Identify which cell holds the provided text, then report its (X, Y) central coordinate. 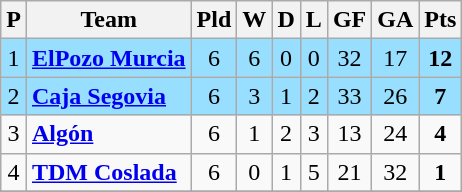
12 (440, 58)
W (254, 20)
Pld (214, 20)
33 (349, 96)
GF (349, 20)
D (286, 20)
P (14, 20)
Caja Segovia (108, 96)
L (314, 20)
13 (349, 134)
17 (396, 58)
Algón (108, 134)
TDM Coslada (108, 172)
21 (349, 172)
7 (440, 96)
Pts (440, 20)
5 (314, 172)
26 (396, 96)
GA (396, 20)
ElPozo Murcia (108, 58)
24 (396, 134)
Team (108, 20)
